Return the (X, Y) coordinate for the center point of the cell that contains the specified text.  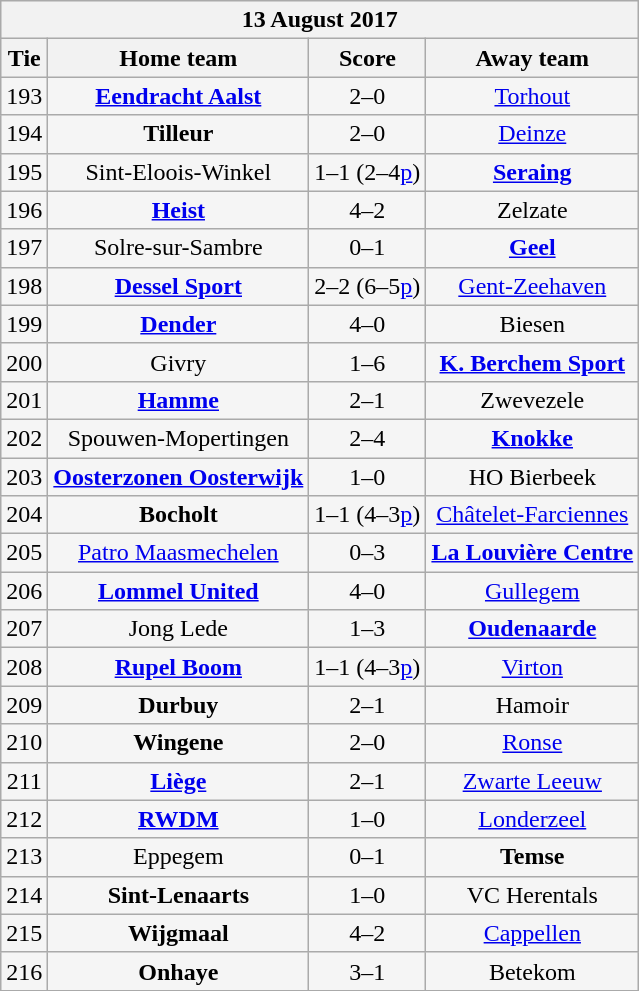
203 (24, 477)
0–3 (368, 553)
1–1 (2–4p) (368, 172)
Dender (178, 324)
200 (24, 362)
204 (24, 515)
198 (24, 286)
197 (24, 248)
207 (24, 629)
202 (24, 438)
Away team (532, 58)
193 (24, 96)
VC Herentals (532, 895)
194 (24, 134)
206 (24, 591)
2–4 (368, 438)
Spouwen-Mopertingen (178, 438)
Betekom (532, 971)
Liège (178, 781)
Dessel Sport (178, 286)
205 (24, 553)
Hamme (178, 400)
213 (24, 857)
Sint-Lenaarts (178, 895)
Score (368, 58)
212 (24, 819)
Zelzate (532, 210)
Onhaye (178, 971)
Lommel United (178, 591)
Home team (178, 58)
Bocholt (178, 515)
Gent-Zeehaven (532, 286)
Oudenaarde (532, 629)
210 (24, 743)
1–6 (368, 362)
Sint-Eloois-Winkel (178, 172)
Knokke (532, 438)
211 (24, 781)
Givry (178, 362)
215 (24, 933)
199 (24, 324)
Wingene (178, 743)
Hamoir (532, 705)
Tilleur (178, 134)
Zwarte Leeuw (532, 781)
Eppegem (178, 857)
Châtelet-Farciennes (532, 515)
Durbuy (178, 705)
13 August 2017 (320, 20)
K. Berchem Sport (532, 362)
214 (24, 895)
HO Bierbeek (532, 477)
195 (24, 172)
3–1 (368, 971)
Jong Lede (178, 629)
Seraing (532, 172)
201 (24, 400)
Londerzeel (532, 819)
Biesen (532, 324)
Gullegem (532, 591)
Patro Maasmechelen (178, 553)
RWDM (178, 819)
Geel (532, 248)
Deinze (532, 134)
Oosterzonen Oosterwijk (178, 477)
Rupel Boom (178, 667)
Heist (178, 210)
196 (24, 210)
Zwevezele (532, 400)
Torhout (532, 96)
Wijgmaal (178, 933)
Cappellen (532, 933)
Solre-sur-Sambre (178, 248)
216 (24, 971)
208 (24, 667)
Temse (532, 857)
2–2 (6–5p) (368, 286)
La Louvière Centre (532, 553)
Virton (532, 667)
Eendracht Aalst (178, 96)
209 (24, 705)
Ronse (532, 743)
Tie (24, 58)
1–3 (368, 629)
